Find where the given text appears and provide that cell's center as (x, y) coordinate. 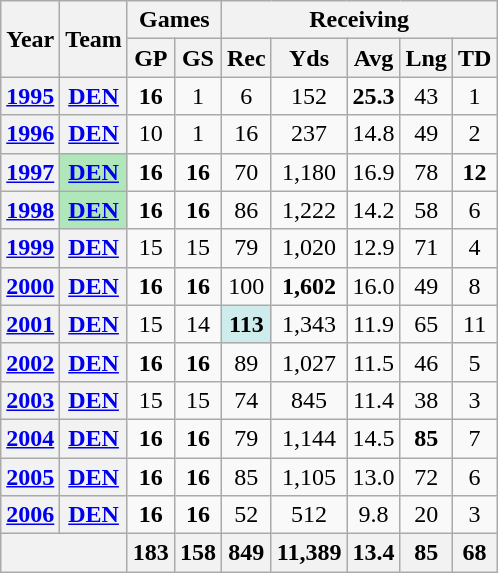
16.0 (374, 286)
100 (246, 286)
TD (474, 58)
9.8 (374, 515)
GP (150, 58)
38 (426, 400)
GS (198, 58)
78 (426, 172)
1997 (30, 172)
14.2 (374, 210)
2004 (30, 438)
152 (309, 96)
237 (309, 134)
58 (426, 210)
52 (246, 515)
Receiving (358, 20)
849 (246, 553)
1,222 (309, 210)
5 (474, 362)
158 (198, 553)
845 (309, 400)
11.5 (374, 362)
43 (426, 96)
12 (474, 172)
13.4 (374, 553)
46 (426, 362)
89 (246, 362)
11.9 (374, 324)
70 (246, 172)
1,343 (309, 324)
11,389 (309, 553)
1,602 (309, 286)
1999 (30, 248)
68 (474, 553)
Year (30, 39)
Team (94, 39)
14.5 (374, 438)
2005 (30, 477)
2003 (30, 400)
1,144 (309, 438)
Lng (426, 58)
16.9 (374, 172)
71 (426, 248)
72 (426, 477)
Rec (246, 58)
1,027 (309, 362)
1,105 (309, 477)
11 (474, 324)
1,180 (309, 172)
14.8 (374, 134)
2006 (30, 515)
1996 (30, 134)
2002 (30, 362)
86 (246, 210)
1995 (30, 96)
12.9 (374, 248)
2000 (30, 286)
Games (174, 20)
8 (474, 286)
13.0 (374, 477)
11.4 (374, 400)
2001 (30, 324)
7 (474, 438)
2 (474, 134)
10 (150, 134)
25.3 (374, 96)
Avg (374, 58)
20 (426, 515)
113 (246, 324)
183 (150, 553)
4 (474, 248)
74 (246, 400)
1,020 (309, 248)
65 (426, 324)
Yds (309, 58)
1998 (30, 210)
14 (198, 324)
512 (309, 515)
